Output the (x, y) coordinate of the center of the cell containing the given text.  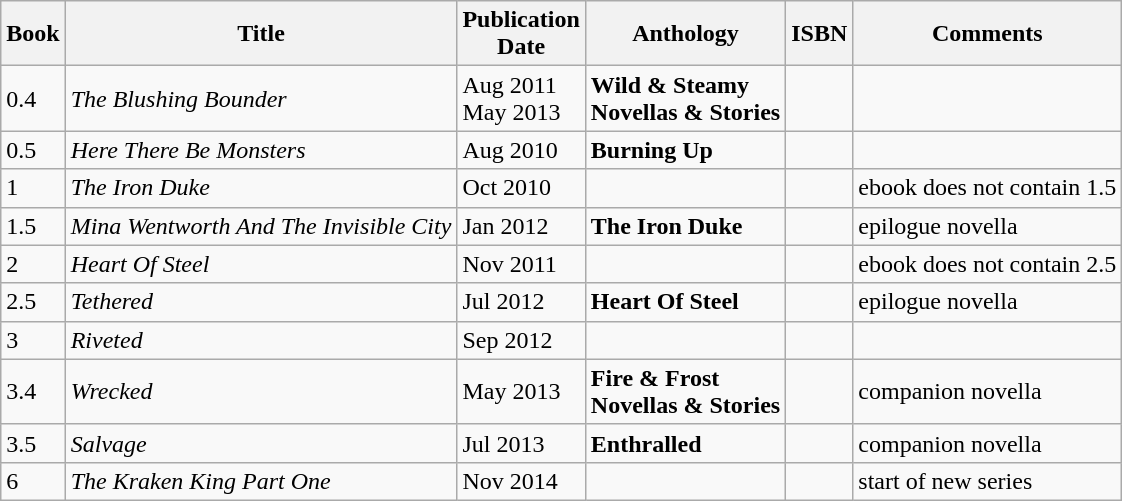
Anthology (685, 34)
Jul 2012 (521, 302)
Tethered (261, 302)
0.5 (33, 150)
Enthralled (685, 443)
Riveted (261, 340)
start of new series (988, 481)
Mina Wentworth And The Invisible City (261, 226)
Here There Be Monsters (261, 150)
Nov 2014 (521, 481)
Book (33, 34)
Oct 2010 (521, 188)
Sep 2012 (521, 340)
Salvage (261, 443)
Fire & FrostNovellas & Stories (685, 392)
Aug 2011May 2013 (521, 98)
ISBN (820, 34)
1 (33, 188)
6 (33, 481)
1.5 (33, 226)
Title (261, 34)
Wild & SteamyNovellas & Stories (685, 98)
PublicationDate (521, 34)
3.5 (33, 443)
0.4 (33, 98)
2 (33, 264)
Jan 2012 (521, 226)
2.5 (33, 302)
The Kraken King Part One (261, 481)
ebook does not contain 1.5 (988, 188)
3 (33, 340)
Burning Up (685, 150)
May 2013 (521, 392)
Aug 2010 (521, 150)
Wrecked (261, 392)
Jul 2013 (521, 443)
Nov 2011 (521, 264)
Comments (988, 34)
ebook does not contain 2.5 (988, 264)
3.4 (33, 392)
The Blushing Bounder (261, 98)
